Determine the [x, y] coordinate at the center of the cell enclosing the given text.  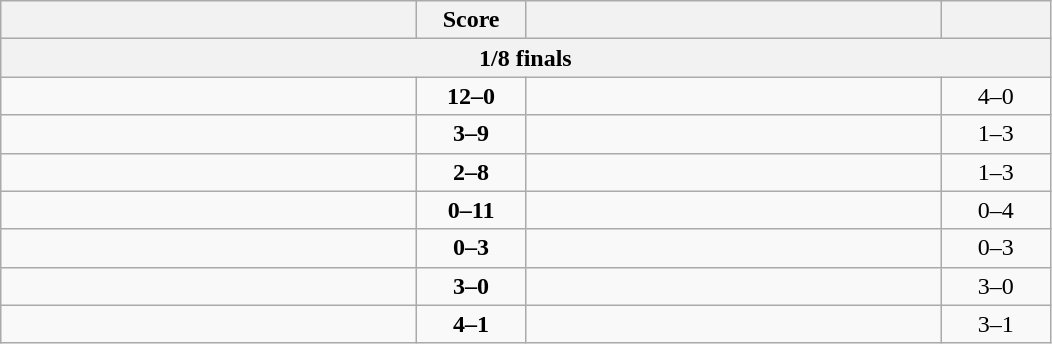
3–1 [996, 324]
0–11 [472, 210]
4–1 [472, 324]
1/8 finals [526, 58]
2–8 [472, 172]
3–9 [472, 134]
0–4 [996, 210]
Score [472, 20]
12–0 [472, 96]
4–0 [996, 96]
